Return [x, y] of the center of cell containing provided text 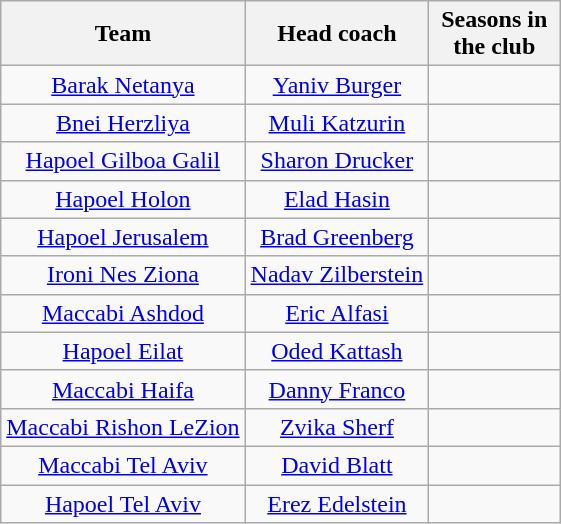
David Blatt [337, 465]
Seasons in the club [494, 34]
Zvika Sherf [337, 427]
Ironi Nes Ziona [123, 275]
Hapoel Holon [123, 199]
Erez Edelstein [337, 503]
Maccabi Tel Aviv [123, 465]
Bnei Herzliya [123, 123]
Eric Alfasi [337, 313]
Hapoel Eilat [123, 351]
Maccabi Rishon LeZion [123, 427]
Hapoel Jerusalem [123, 237]
Maccabi Ashdod [123, 313]
Sharon Drucker [337, 161]
Hapoel Gilboa Galil [123, 161]
Elad Hasin [337, 199]
Maccabi Haifa [123, 389]
Team [123, 34]
Head coach [337, 34]
Yaniv Burger [337, 85]
Brad Greenberg [337, 237]
Oded Kattash [337, 351]
Hapoel Tel Aviv [123, 503]
Muli Katzurin [337, 123]
Barak Netanya [123, 85]
Nadav Zilberstein [337, 275]
Danny Franco [337, 389]
